Output the [X, Y] coordinate of the center of the cell containing the given text.  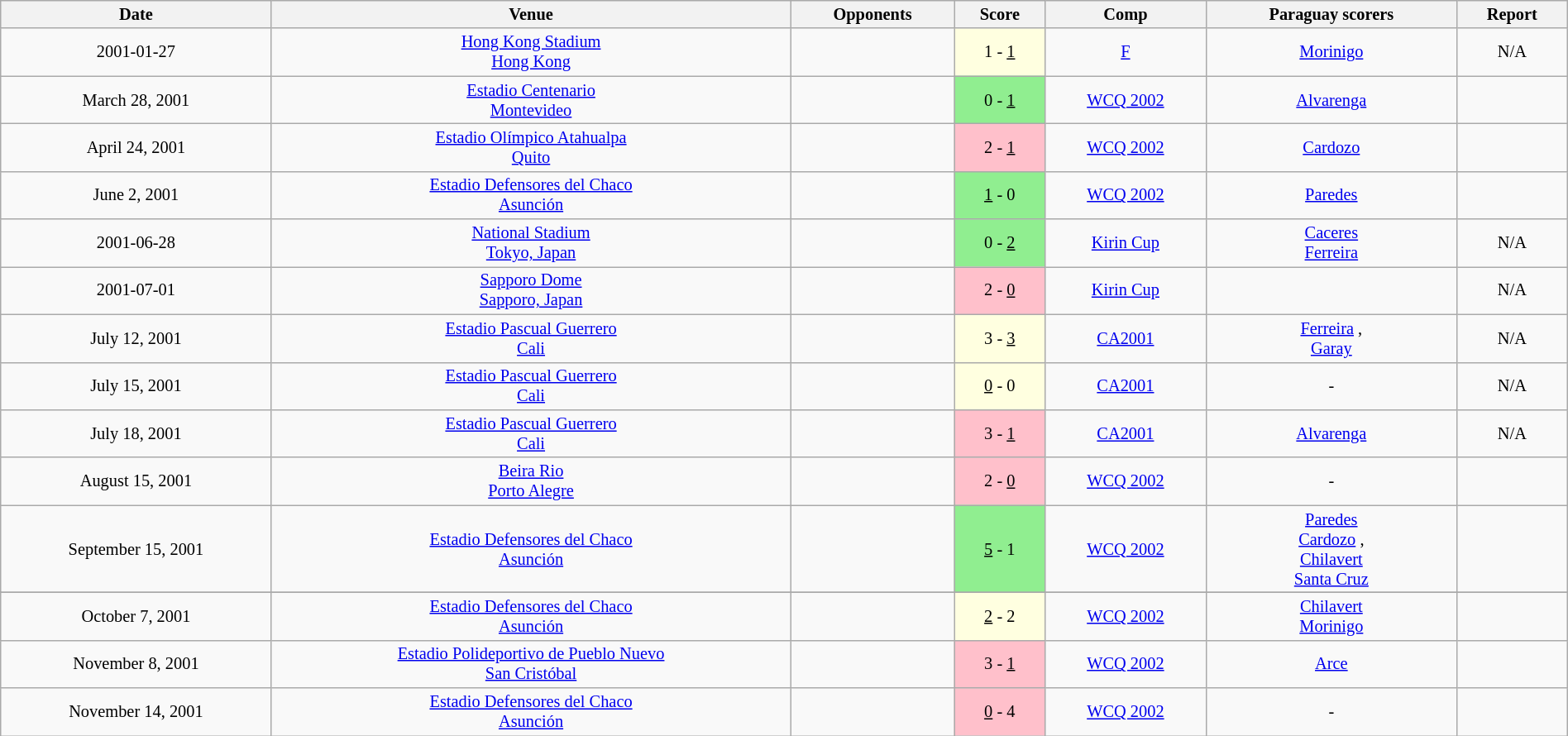
Arce [1331, 664]
Date [136, 14]
Morinigo [1331, 52]
Estadio Polideportivo de Pueblo Nuevo San Cristóbal [531, 664]
National Stadium Tokyo, Japan [531, 243]
Hong Kong Stadium Hong Kong [531, 52]
5 - 1 [1000, 549]
0 - 4 [1000, 712]
2001-07-01 [136, 290]
0 - 1 [1000, 100]
1 - 0 [1000, 195]
F [1126, 52]
November 8, 2001 [136, 664]
Venue [531, 14]
Beira Rio Porto Alegre [531, 481]
Paredes Cardozo , Chilavert Santa Cruz [1331, 549]
Cardozo [1331, 147]
2001-06-28 [136, 243]
November 14, 2001 [136, 712]
0 - 2 [1000, 243]
September 15, 2001 [136, 549]
2 - 1 [1000, 147]
Ferreira , Garay [1331, 338]
March 28, 2001 [136, 100]
July 15, 2001 [136, 386]
October 7, 2001 [136, 616]
0 - 0 [1000, 386]
Paredes [1331, 195]
Caceres Ferreira [1331, 243]
Opponents [872, 14]
Report [1512, 14]
Estadio Centenario Montevideo [531, 100]
Score [1000, 14]
2001-01-27 [136, 52]
July 18, 2001 [136, 433]
July 12, 2001 [136, 338]
Paraguay scorers [1331, 14]
Chilavert Morinigo [1331, 616]
3 - 3 [1000, 338]
Sapporo Dome Sapporo, Japan [531, 290]
Estadio Olímpico Atahualpa Quito [531, 147]
1 - 1 [1000, 52]
April 24, 2001 [136, 147]
June 2, 2001 [136, 195]
Comp [1126, 14]
2 - 2 [1000, 616]
August 15, 2001 [136, 481]
